Return the [X, Y] coordinate for the center point of the cell that contains the specified text.  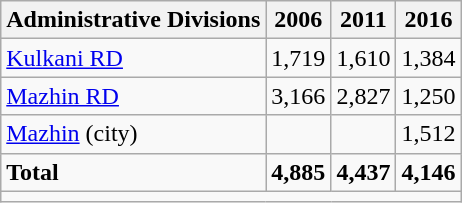
1,610 [364, 58]
2016 [428, 20]
4,146 [428, 172]
Administrative Divisions [134, 20]
1,250 [428, 96]
Mazhin RD [134, 96]
4,437 [364, 172]
Mazhin (city) [134, 134]
1,719 [298, 58]
1,384 [428, 58]
2006 [298, 20]
4,885 [298, 172]
1,512 [428, 134]
Kulkani RD [134, 58]
2,827 [364, 96]
Total [134, 172]
3,166 [298, 96]
2011 [364, 20]
